Detect which cell encompasses the target text, then output its [X, Y] center coordinate. 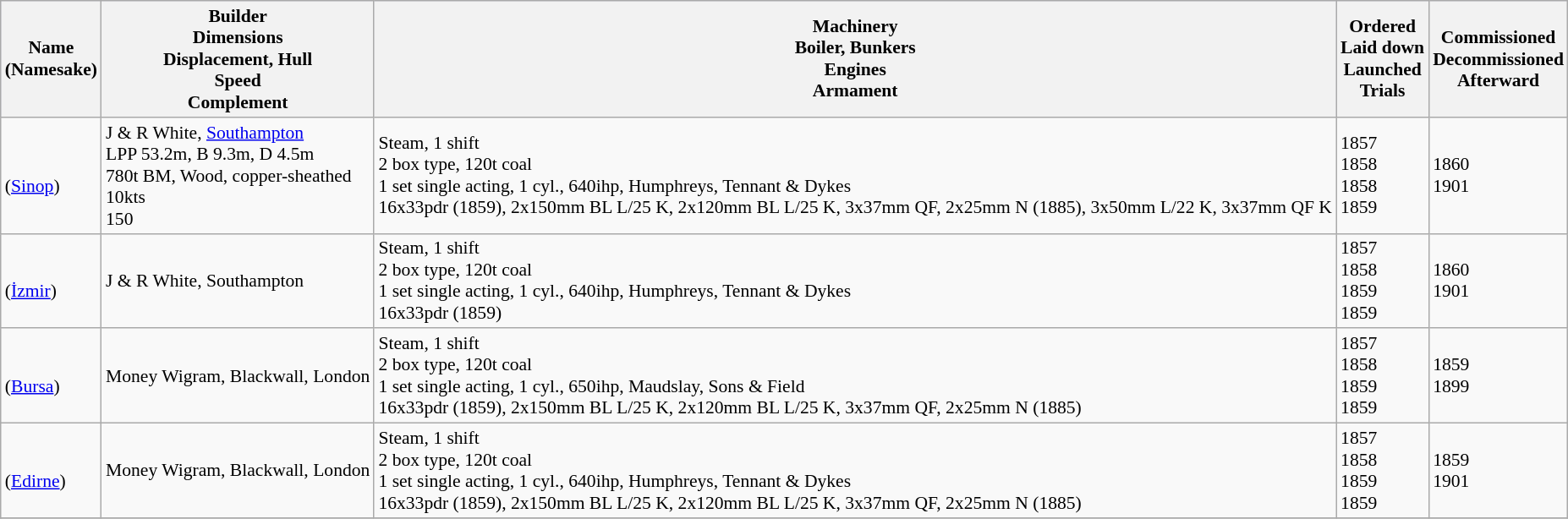
J & R White, SouthamptonLPP 53.2m, B 9.3m, D 4.5m780t BM, Wood, copper-sheathed10kts150 [238, 176]
OrderedLaid downLaunchedTrials [1382, 59]
18591901 [1499, 471]
BuilderDimensionsDisplacement, HullSpeedComplement [238, 59]
(Edirne) [51, 471]
CommissionedDecommissionedAfterward [1499, 59]
18591899 [1499, 376]
(Sinop) [51, 176]
(Bursa) [51, 376]
MachineryBoiler, BunkersEnginesArmament [855, 59]
J & R White, Southampton [238, 281]
Name(Namesake) [51, 59]
(İzmir) [51, 281]
Steam, 1 shift2 box type, 120t coal1 set single acting, 1 cyl., 640ihp, Humphreys, Tennant & Dykes16x33pdr (1859) [855, 281]
1857185818581859 [1382, 176]
